Output the (x, y) coordinate of the center of the cell containing the given text.  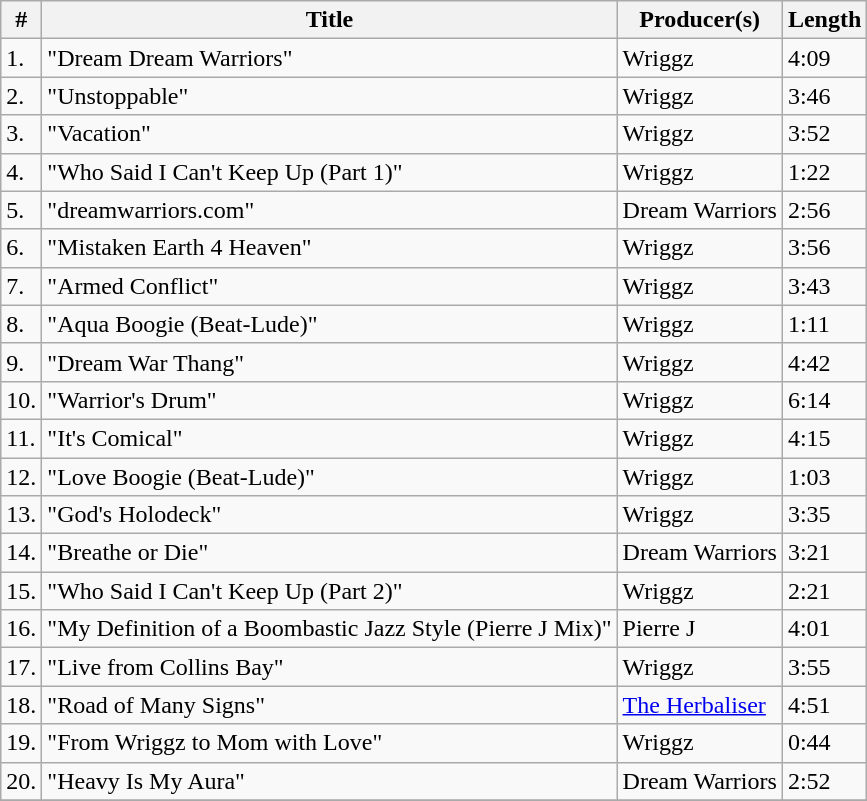
Pierre J (700, 629)
"Live from Collins Bay" (330, 667)
3:35 (824, 515)
13. (22, 515)
"Who Said I Can't Keep Up (Part 2)" (330, 591)
19. (22, 743)
"Love Boogie (Beat-Lude)" (330, 477)
"My Definition of a Boombastic Jazz Style (Pierre J Mix)" (330, 629)
# (22, 20)
"From Wriggz to Mom with Love" (330, 743)
5. (22, 210)
3:46 (824, 96)
"Vacation" (330, 134)
14. (22, 553)
16. (22, 629)
3:56 (824, 248)
1:22 (824, 172)
3:43 (824, 286)
3:21 (824, 553)
"Heavy Is My Aura" (330, 781)
2:56 (824, 210)
15. (22, 591)
Length (824, 20)
11. (22, 438)
"It's Comical" (330, 438)
12. (22, 477)
"Dream Dream Warriors" (330, 58)
"Who Said I Can't Keep Up (Part 1)" (330, 172)
"Road of Many Signs" (330, 705)
3:52 (824, 134)
0:44 (824, 743)
4:01 (824, 629)
Title (330, 20)
"Armed Conflict" (330, 286)
Producer(s) (700, 20)
10. (22, 400)
1. (22, 58)
6. (22, 248)
6:14 (824, 400)
3:55 (824, 667)
"God's Holodeck" (330, 515)
18. (22, 705)
9. (22, 362)
20. (22, 781)
8. (22, 324)
4. (22, 172)
"Dream War Thang" (330, 362)
4:42 (824, 362)
"Aqua Boogie (Beat-Lude)" (330, 324)
3. (22, 134)
1:03 (824, 477)
"Breathe or Die" (330, 553)
The Herbaliser (700, 705)
"Mistaken Earth 4 Heaven" (330, 248)
4:09 (824, 58)
"dreamwarriors.com" (330, 210)
2. (22, 96)
2:21 (824, 591)
"Warrior's Drum" (330, 400)
1:11 (824, 324)
17. (22, 667)
"Unstoppable" (330, 96)
2:52 (824, 781)
7. (22, 286)
4:51 (824, 705)
4:15 (824, 438)
